Extract the (X, Y) coordinate from the center of the cell holding the provided text.  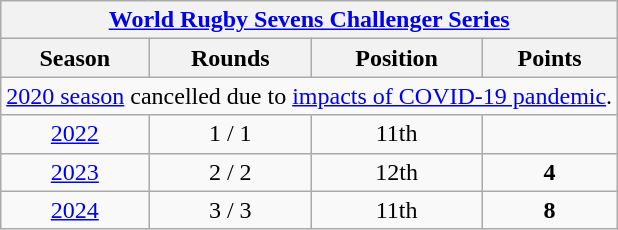
Season (75, 58)
Rounds (230, 58)
1 / 1 (230, 134)
2020 season cancelled due to impacts of COVID-19 pandemic. (310, 96)
Points (550, 58)
3 / 3 (230, 210)
World Rugby Sevens Challenger Series (310, 20)
4 (550, 172)
2 / 2 (230, 172)
12th (397, 172)
2024 (75, 210)
2023 (75, 172)
8 (550, 210)
Position (397, 58)
2022 (75, 134)
